Pinpoint the cell where the given text exists, returning its [X, Y] midpoint coordinate. 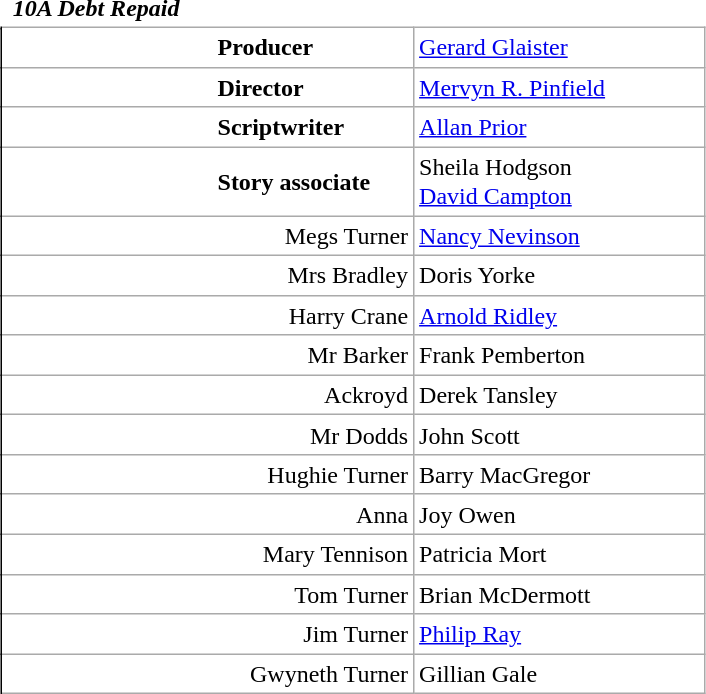
Arnold Ridley [560, 315]
Tom Turner [208, 594]
Anna [208, 514]
Hughie Turner [208, 475]
Patricia Mort [560, 554]
Gillian Gale [560, 674]
Producer [208, 47]
Doris Yorke [560, 275]
Frank Pemberton [560, 355]
Mrs Bradley [208, 275]
Mervyn R. Pinfield [560, 87]
Allan Prior [560, 127]
Ackroyd [208, 395]
Derek Tansley [560, 395]
Mr Barker [208, 355]
Brian McDermott [560, 594]
Director [208, 87]
Gwyneth Turner [208, 674]
Sheila HodgsonDavid Campton [560, 182]
Philip Ray [560, 634]
Joy Owen [560, 514]
Harry Crane [208, 315]
Megs Turner [208, 236]
Nancy Nevinson [560, 236]
John Scott [560, 435]
Mr Dodds [208, 435]
Scriptwriter [208, 127]
Mary Tennison [208, 554]
Gerard Glaister [560, 47]
Jim Turner [208, 634]
Story associate [208, 182]
Barry MacGregor [560, 475]
